Capture the cell that displays the provided text and extract its [X, Y] central coordinate. 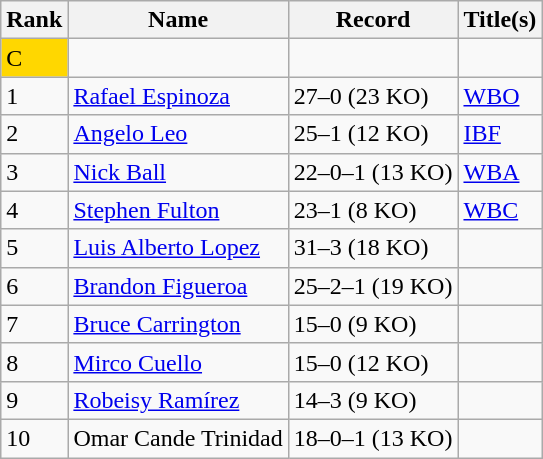
22–0–1 (13 KO) [373, 172]
Record [373, 20]
Brandon Figueroa [178, 286]
Stephen Fulton [178, 210]
WBC [500, 210]
18–0–1 (13 KO) [373, 438]
15–0 (12 KO) [373, 362]
Omar Cande Trinidad [178, 438]
5 [34, 248]
Rafael Espinoza [178, 96]
2 [34, 134]
Mirco Cuello [178, 362]
C [34, 58]
15–0 (9 KO) [373, 324]
25–1 (12 KO) [373, 134]
27–0 (23 KO) [373, 96]
Angelo Leo [178, 134]
IBF [500, 134]
1 [34, 96]
10 [34, 438]
14–3 (9 KO) [373, 400]
3 [34, 172]
Nick Ball [178, 172]
WBO [500, 96]
6 [34, 286]
31–3 (18 KO) [373, 248]
4 [34, 210]
9 [34, 400]
Title(s) [500, 20]
23–1 (8 KO) [373, 210]
25–2–1 (19 KO) [373, 286]
8 [34, 362]
WBA [500, 172]
Bruce Carrington [178, 324]
Name [178, 20]
Luis Alberto Lopez [178, 248]
Robeisy Ramírez [178, 400]
Rank [34, 20]
7 [34, 324]
